Return (x, y) of the center of cell containing provided text 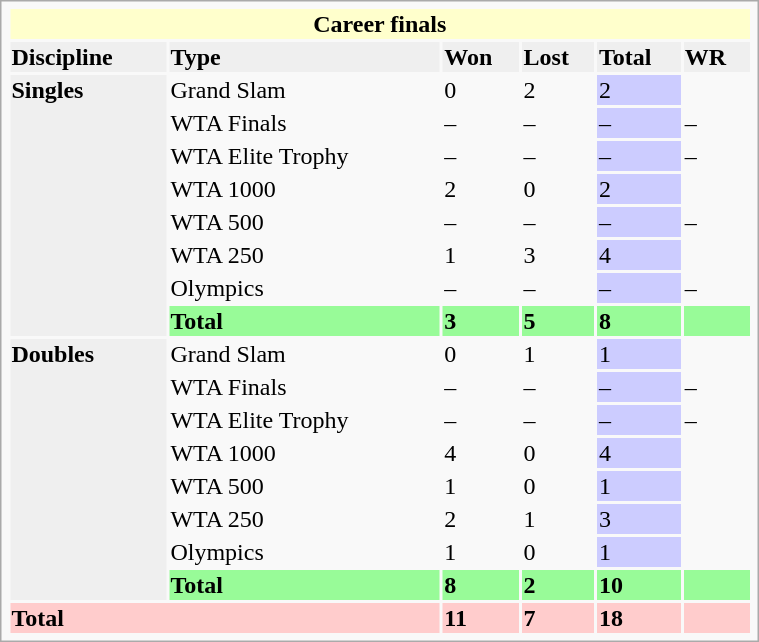
Won (481, 57)
10 (638, 585)
11 (481, 618)
Career finals (380, 24)
5 (558, 321)
7 (558, 618)
Type (304, 57)
18 (638, 618)
WR (716, 57)
Singles (88, 206)
Discipline (88, 57)
Lost (558, 57)
Doubles (88, 470)
